Extract the [X, Y] coordinate from the center of the cell holding the provided text.  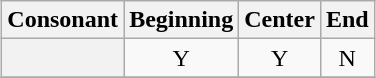
Consonant [63, 20]
Beginning [182, 20]
N [347, 58]
Center [280, 20]
End [347, 20]
